Scan for the cell matching the given text and deliver its (X, Y) coordinate at center. 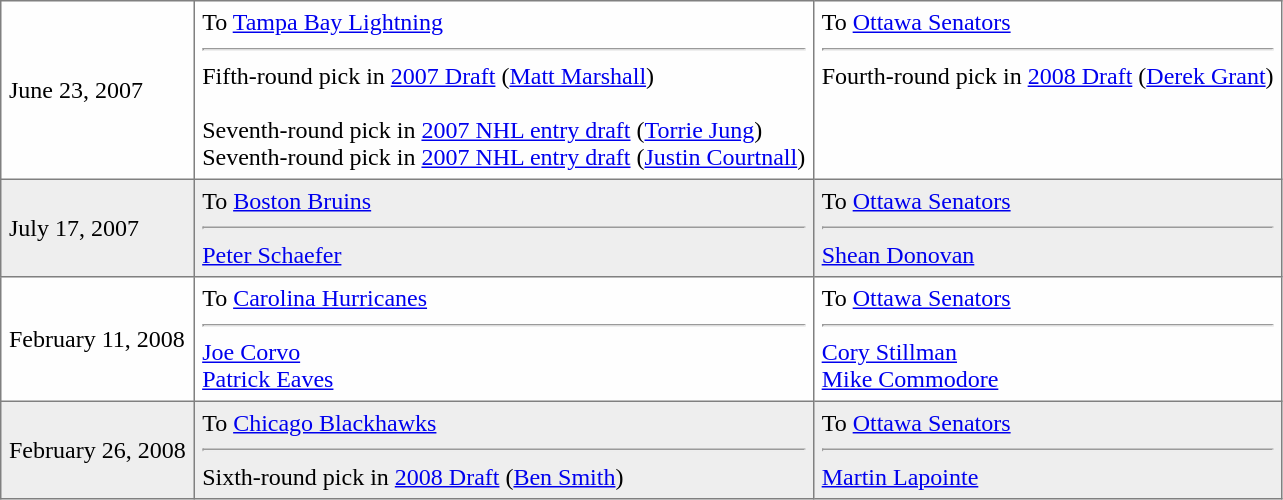
To Boston Bruins Peter Schaefer (504, 228)
To Ottawa Senators Cory StillmanMike Commodore (1047, 339)
To Carolina Hurricanes Joe CorvoPatrick Eaves (504, 339)
To Ottawa Senators Martin Lapointe (1047, 450)
February 11, 2008 (98, 339)
To Chicago Blackhawks Sixth-round pick in 2008 Draft (Ben Smith) (504, 450)
To Ottawa Senators Shean Donovan (1047, 228)
February 26, 2008 (98, 450)
To Ottawa Senators Fourth-round pick in 2008 Draft (Derek Grant) (1047, 90)
June 23, 2007 (98, 90)
July 17, 2007 (98, 228)
